Output the (X, Y) coordinate of the center of the cell containing the given text.  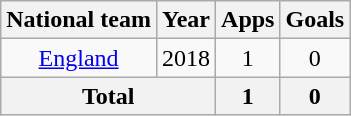
England (79, 58)
Goals (315, 20)
Total (108, 96)
Year (186, 20)
2018 (186, 58)
Apps (248, 20)
National team (79, 20)
